Output the (X, Y) coordinate of the center of the cell containing the given text.  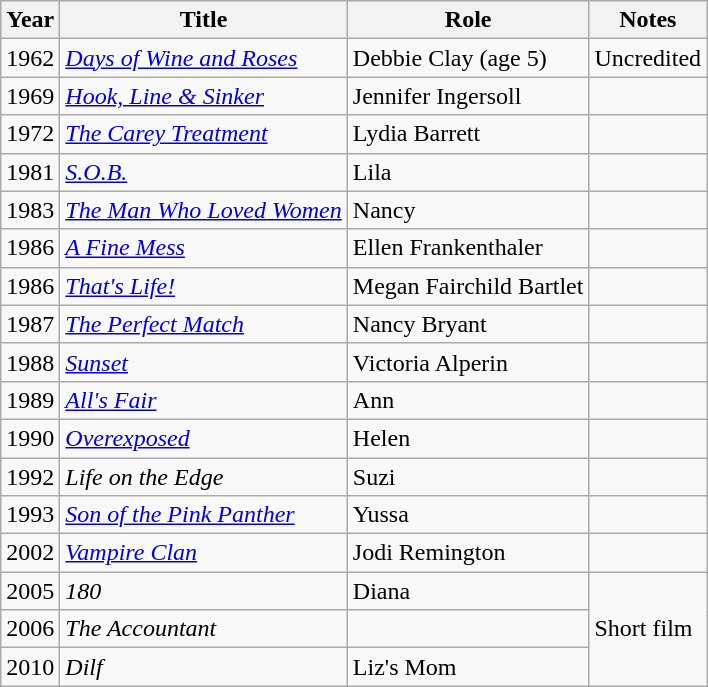
The Perfect Match (204, 324)
Hook, Line & Sinker (204, 96)
1987 (30, 324)
Year (30, 20)
Nancy (468, 210)
1981 (30, 172)
Uncredited (648, 58)
1969 (30, 96)
Notes (648, 20)
Role (468, 20)
Days of Wine and Roses (204, 58)
2005 (30, 591)
Son of the Pink Panther (204, 515)
The Carey Treatment (204, 134)
Overexposed (204, 438)
2006 (30, 629)
1988 (30, 362)
That's Life! (204, 286)
Yussa (468, 515)
1989 (30, 400)
Ellen Frankenthaler (468, 248)
180 (204, 591)
1993 (30, 515)
Vampire Clan (204, 553)
1992 (30, 477)
A Fine Mess (204, 248)
Jennifer Ingersoll (468, 96)
Debbie Clay (age 5) (468, 58)
1972 (30, 134)
2010 (30, 667)
1990 (30, 438)
2002 (30, 553)
Jodi Remington (468, 553)
S.O.B. (204, 172)
Short film (648, 629)
Victoria Alperin (468, 362)
Nancy Bryant (468, 324)
Life on the Edge (204, 477)
Helen (468, 438)
Megan Fairchild Bartlet (468, 286)
Sunset (204, 362)
The Man Who Loved Women (204, 210)
1983 (30, 210)
The Accountant (204, 629)
Liz's Mom (468, 667)
Dilf (204, 667)
Title (204, 20)
Suzi (468, 477)
1962 (30, 58)
All's Fair (204, 400)
Lila (468, 172)
Ann (468, 400)
Diana (468, 591)
Lydia Barrett (468, 134)
